Provide the [X, Y] coordinate of the cell's center where the given text is located.  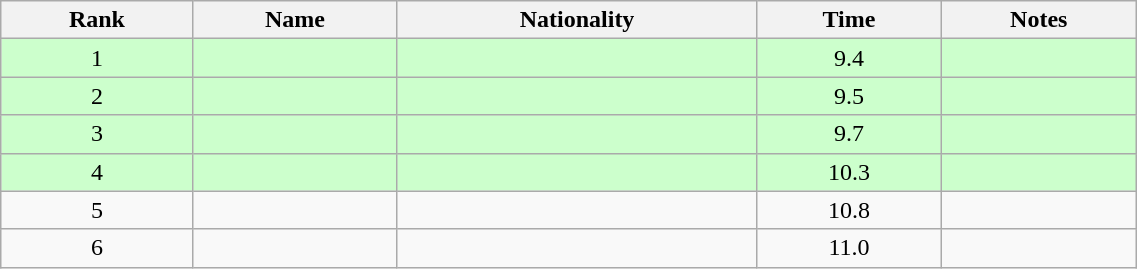
1 [97, 58]
5 [97, 210]
10.3 [848, 172]
Rank [97, 20]
Notes [1039, 20]
9.4 [848, 58]
Nationality [578, 20]
11.0 [848, 248]
6 [97, 248]
9.7 [848, 134]
3 [97, 134]
9.5 [848, 96]
Name [295, 20]
4 [97, 172]
10.8 [848, 210]
Time [848, 20]
2 [97, 96]
